Locate the cell with the specified text and output its [x, y] center coordinate. 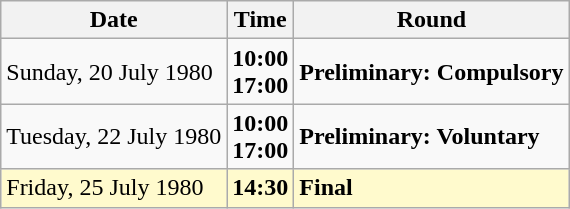
Round [432, 20]
Time [260, 20]
Sunday, 20 July 1980 [114, 72]
Final [432, 188]
Preliminary: Voluntary [432, 136]
Preliminary: Compulsory [432, 72]
14:30 [260, 188]
Date [114, 20]
Tuesday, 22 July 1980 [114, 136]
Friday, 25 July 1980 [114, 188]
